Output the (X, Y) coordinate of the center of the cell containing the given text.  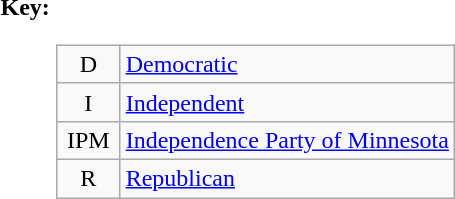
I (89, 102)
Democratic (287, 64)
Independent (287, 102)
IPM (89, 140)
R (89, 178)
D (89, 64)
Independence Party of Minnesota (287, 140)
Republican (287, 178)
